Find where the given text appears and provide that cell's center as (X, Y) coordinate. 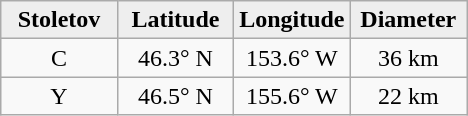
Latitude (175, 20)
Stoletov (59, 20)
22 km (408, 96)
155.6° W (292, 96)
Y (59, 96)
Diameter (408, 20)
Longitude (292, 20)
46.3° N (175, 58)
46.5° N (175, 96)
C (59, 58)
153.6° W (292, 58)
36 km (408, 58)
